Return (x, y) of the center of cell containing provided text 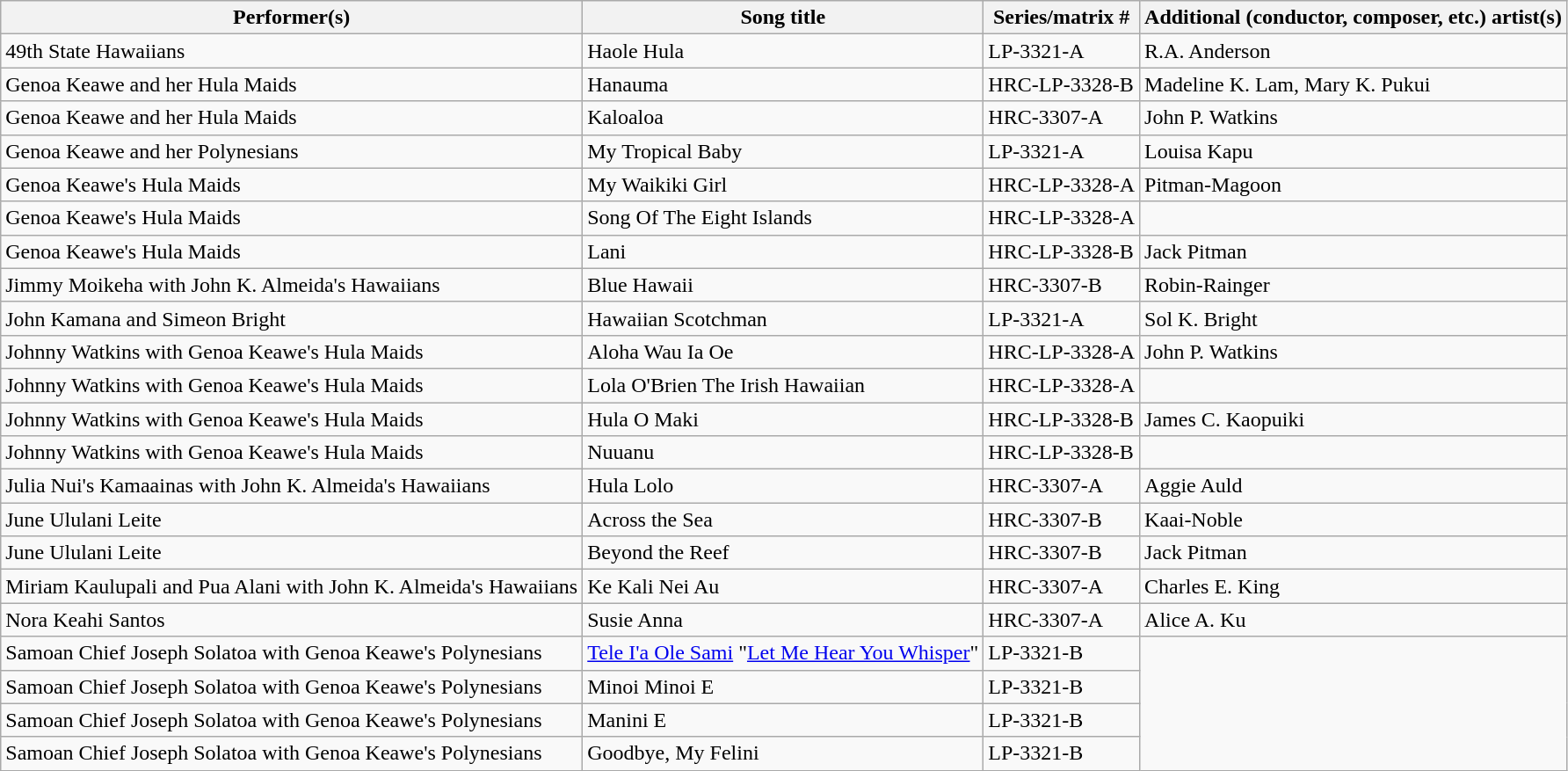
Lola O'Brien The Irish Hawaiian (783, 385)
Minoi Minoi E (783, 687)
Aggie Auld (1354, 486)
Hula Lolo (783, 486)
Julia Nui's Kamaainas with John K. Almeida's Hawaiians (292, 486)
Additional (conductor, composer, etc.) artist(s) (1354, 18)
Susie Anna (783, 620)
Performer(s) (292, 18)
Genoa Keawe and her Polynesians (292, 151)
Manini E (783, 720)
Miriam Kaulupali and Pua Alani with John K. Almeida's Hawaiians (292, 586)
49th State Hawaiians (292, 51)
Hula O Maki (783, 419)
Tele I'a Ole Sami "Let Me Hear You Whisper" (783, 653)
Beyond the Reef (783, 553)
Blue Hawaii (783, 285)
Series/matrix # (1062, 18)
Alice A. Ku (1354, 620)
Lani (783, 251)
R.A. Anderson (1354, 51)
Sol K. Bright (1354, 318)
Ke Kali Nei Au (783, 586)
Song title (783, 18)
Jimmy Moikeha with John K. Almeida's Hawaiians (292, 285)
Louisa Kapu (1354, 151)
Song Of The Eight Islands (783, 218)
Madeline K. Lam, Mary K. Pukui (1354, 84)
Haole Hula (783, 51)
My Tropical Baby (783, 151)
Charles E. King (1354, 586)
James C. Kaopuiki (1354, 419)
Across the Sea (783, 520)
My Waikiki Girl (783, 185)
Nora Keahi Santos (292, 620)
Aloha Wau Ia Oe (783, 352)
Pitman-Magoon (1354, 185)
Kaai-Noble (1354, 520)
Hanauma (783, 84)
Nuuanu (783, 453)
John Kamana and Simeon Bright (292, 318)
Hawaiian Scotchman (783, 318)
Robin-Rainger (1354, 285)
Kaloaloa (783, 118)
Goodbye, My Felini (783, 753)
